Capture the cell that displays the provided text and extract its [X, Y] central coordinate. 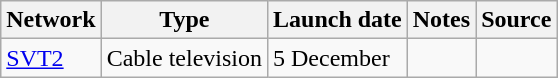
Notes [441, 20]
5 December [337, 58]
Type [184, 20]
Launch date [337, 20]
Cable television [184, 58]
SVT2 [51, 58]
Network [51, 20]
Source [516, 20]
